Search for the cell housing the specified text and yield its (x, y) center coordinate. 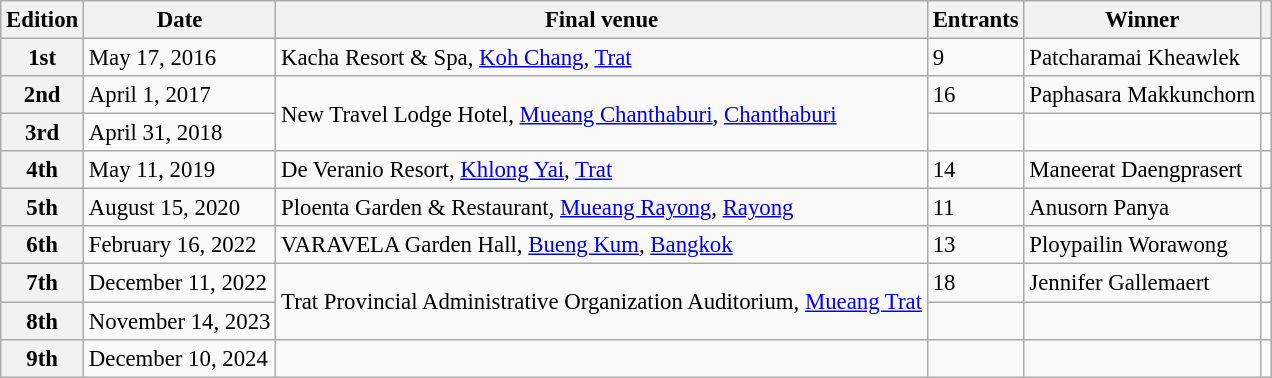
Kacha Resort & Spa, Koh Chang, Trat (602, 58)
Ploenta Garden & Restaurant, Mueang Rayong, Rayong (602, 208)
5th (42, 208)
Winner (1142, 20)
Date (180, 20)
13 (976, 245)
8th (42, 321)
May 11, 2019 (180, 170)
December 10, 2024 (180, 358)
7th (42, 283)
11 (976, 208)
VARAVELA Garden Hall, Bueng Kum, Bangkok (602, 245)
April 1, 2017 (180, 95)
Patcharamai Kheawlek (1142, 58)
August 15, 2020 (180, 208)
14 (976, 170)
Entrants (976, 20)
Ploypailin Worawong (1142, 245)
Trat Provincial Administrative Organization Auditorium, Mueang Trat (602, 302)
Edition (42, 20)
Maneerat Daengprasert (1142, 170)
Anusorn Panya (1142, 208)
9th (42, 358)
2nd (42, 95)
Paphasara Makkunchorn (1142, 95)
9 (976, 58)
April 31, 2018 (180, 133)
1st (42, 58)
De Veranio Resort, Khlong Yai, Trat (602, 170)
4th (42, 170)
18 (976, 283)
Final venue (602, 20)
16 (976, 95)
Jennifer Gallemaert (1142, 283)
December 11, 2022 (180, 283)
6th (42, 245)
3rd (42, 133)
February 16, 2022 (180, 245)
November 14, 2023 (180, 321)
May 17, 2016 (180, 58)
New Travel Lodge Hotel, Mueang Chanthaburi, Chanthaburi (602, 114)
